Determine the (X, Y) coordinate at the center of the cell enclosing the given text.  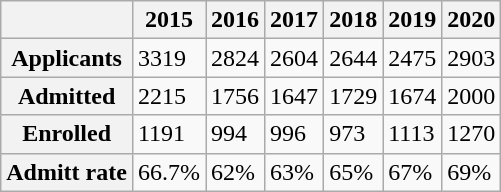
1113 (412, 134)
Admitted (67, 96)
2020 (472, 20)
2016 (236, 20)
Enrolled (67, 134)
1756 (236, 96)
Admitt rate (67, 172)
2000 (472, 96)
3319 (168, 58)
67% (412, 172)
973 (354, 134)
66.7% (168, 172)
2604 (294, 58)
2017 (294, 20)
69% (472, 172)
2015 (168, 20)
Applicants (67, 58)
2019 (412, 20)
65% (354, 172)
2475 (412, 58)
2215 (168, 96)
1270 (472, 134)
1729 (354, 96)
1191 (168, 134)
62% (236, 172)
2903 (472, 58)
63% (294, 172)
994 (236, 134)
2824 (236, 58)
996 (294, 134)
1674 (412, 96)
2018 (354, 20)
2644 (354, 58)
1647 (294, 96)
